Extract the [X, Y] coordinate from the center of the cell holding the provided text.  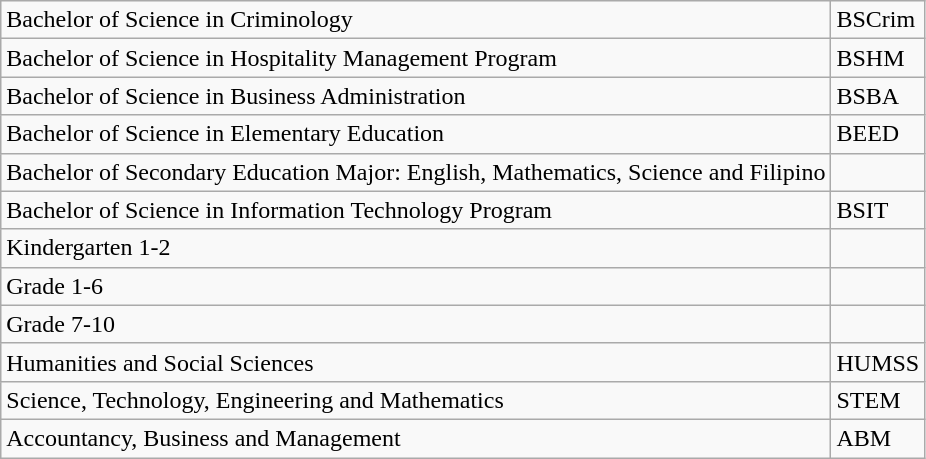
BSBA [878, 96]
ABM [878, 438]
BSCrim [878, 20]
Bachelor of Secondary Education Major: English, Mathematics, Science and Filipino [416, 172]
Bachelor of Science in Elementary Education [416, 134]
Kindergarten 1-2 [416, 248]
Science, Technology, Engineering and Mathematics [416, 400]
Grade 1-6 [416, 286]
Accountancy, Business and Management [416, 438]
Bachelor of Science in Business Administration [416, 96]
Bachelor of Science in Information Technology Program [416, 210]
STEM [878, 400]
BSIT [878, 210]
HUMSS [878, 362]
Bachelor of Science in Hospitality Management Program [416, 58]
Humanities and Social Sciences [416, 362]
BEED [878, 134]
Grade 7-10 [416, 324]
Bachelor of Science in Criminology [416, 20]
BSHM [878, 58]
